Extract the [X, Y] coordinate from the center of the cell holding the provided text.  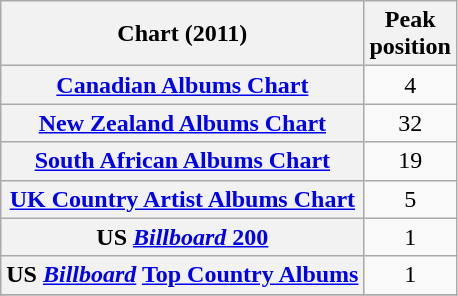
New Zealand Albums Chart [182, 123]
Canadian Albums Chart [182, 85]
UK Country Artist Albums Chart [182, 199]
Peakposition [410, 34]
South African Albums Chart [182, 161]
US Billboard 200 [182, 237]
US Billboard Top Country Albums [182, 275]
4 [410, 85]
32 [410, 123]
19 [410, 161]
5 [410, 199]
Chart (2011) [182, 34]
